Identify which cell holds the provided text, then report its (X, Y) central coordinate. 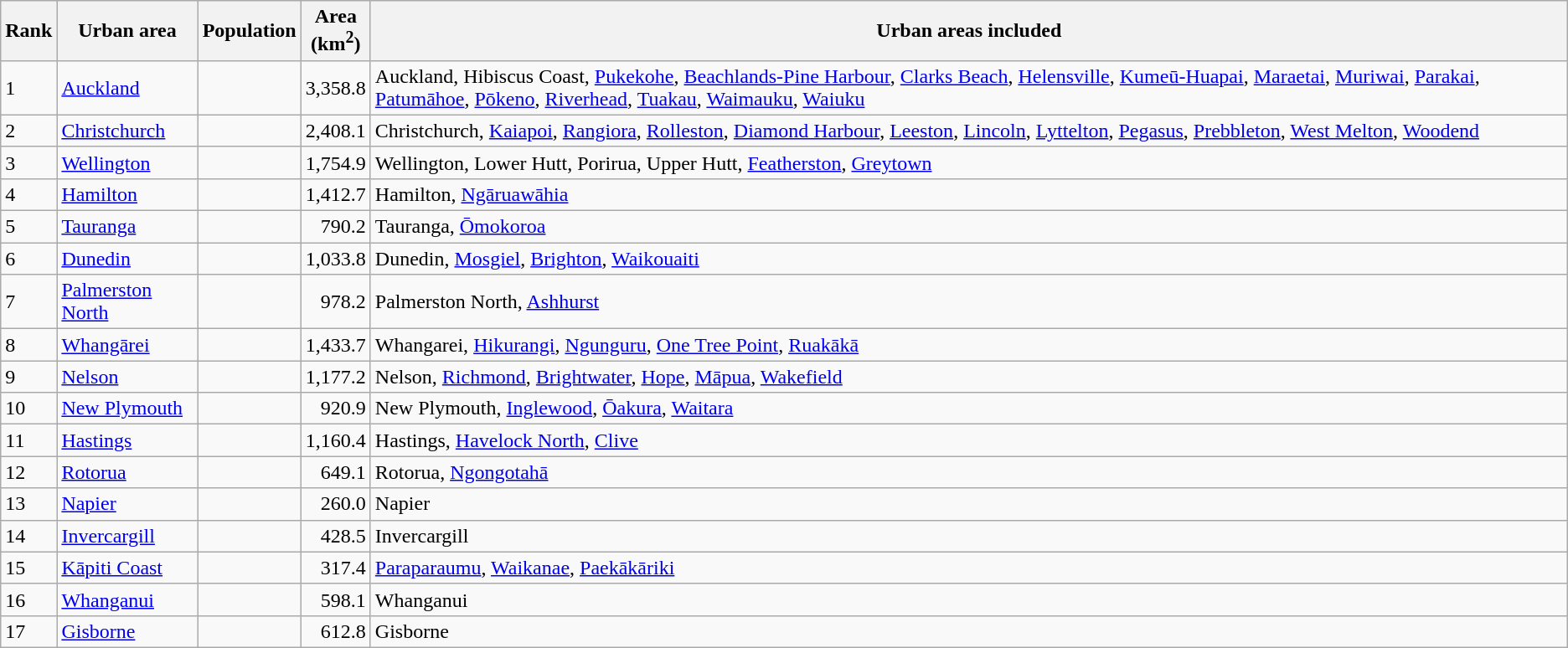
Dunedin, Mosgiel, Brighton, Waikouaiti (968, 259)
New Plymouth (127, 409)
Hamilton, Ngāruawāhia (968, 194)
Paraparaumu, Waikanae, Paekākāriki (968, 568)
598.1 (335, 599)
16 (28, 599)
14 (28, 536)
Wellington (127, 162)
Urban areas included (968, 31)
Population (250, 31)
5 (28, 227)
Palmerston North, Ashhurst (968, 301)
Whangārei (127, 345)
Rank (28, 31)
Area (km2) (335, 31)
17 (28, 631)
Palmerston North (127, 301)
11 (28, 440)
3 (28, 162)
Urban area (127, 31)
3,358.8 (335, 87)
1,177.2 (335, 377)
10 (28, 409)
15 (28, 568)
428.5 (335, 536)
790.2 (335, 227)
978.2 (335, 301)
7 (28, 301)
1,033.8 (335, 259)
1,160.4 (335, 440)
Tauranga, Ōmokoroa (968, 227)
612.8 (335, 631)
Christchurch (127, 131)
1,433.7 (335, 345)
Hastings (127, 440)
Nelson (127, 377)
317.4 (335, 568)
6 (28, 259)
1,754.9 (335, 162)
1 (28, 87)
13 (28, 504)
Hastings, Havelock North, Clive (968, 440)
Whangarei, Hikurangi, Ngunguru, One Tree Point, Ruakākā (968, 345)
2,408.1 (335, 131)
9 (28, 377)
1,412.7 (335, 194)
4 (28, 194)
Kāpiti Coast (127, 568)
Auckland (127, 87)
Rotorua (127, 472)
Rotorua, Ngongotahā (968, 472)
920.9 (335, 409)
Wellington, Lower Hutt, Porirua, Upper Hutt, Featherston, Greytown (968, 162)
Hamilton (127, 194)
649.1 (335, 472)
260.0 (335, 504)
Christchurch, Kaiapoi, Rangiora, Rolleston, Diamond Harbour, Leeston, Lincoln, Lyttelton, Pegasus, Prebbleton, West Melton, Woodend (968, 131)
2 (28, 131)
Tauranga (127, 227)
Nelson, Richmond, Brightwater, Hope, Māpua, Wakefield (968, 377)
New Plymouth, Inglewood, Ōakura, Waitara (968, 409)
Dunedin (127, 259)
8 (28, 345)
12 (28, 472)
